Output the [x, y] coordinate of the center of the cell containing the given text.  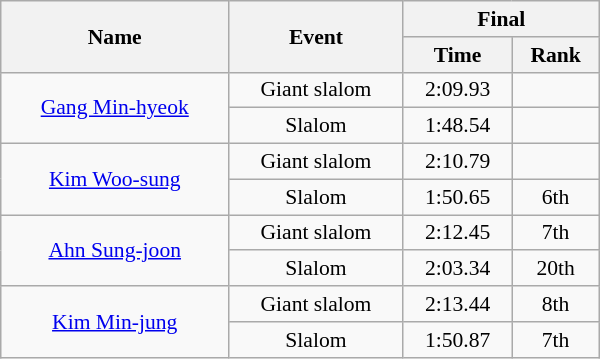
Kim Min-jung [115, 322]
2:03.34 [458, 269]
1:50.87 [458, 340]
Time [458, 55]
Event [316, 36]
Name [115, 36]
2:10.79 [458, 162]
1:50.65 [458, 197]
2:13.44 [458, 304]
Ahn Sung-joon [115, 250]
6th [556, 197]
1:48.54 [458, 126]
Final [501, 19]
2:12.45 [458, 233]
8th [556, 304]
Kim Woo-sung [115, 180]
Gang Min-hyeok [115, 108]
20th [556, 269]
2:09.93 [458, 90]
Rank [556, 55]
